Provide the (X, Y) coordinate of the cell's center where the given text is located.  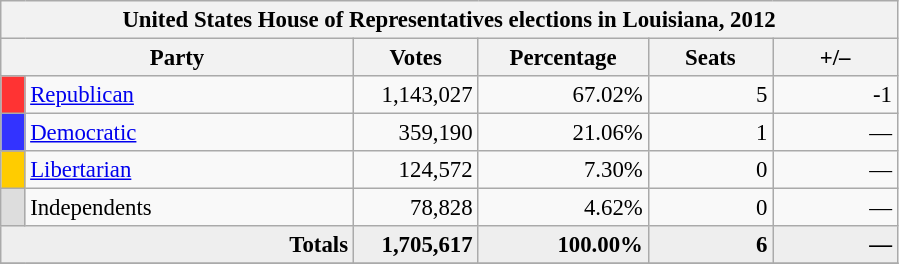
4.62% (563, 208)
Votes (416, 58)
+/– (836, 58)
7.30% (563, 170)
Republican (189, 95)
124,572 (416, 170)
Percentage (563, 58)
1,143,027 (416, 95)
5 (710, 95)
United States House of Representatives elections in Louisiana, 2012 (450, 20)
-1 (836, 95)
21.06% (563, 133)
359,190 (416, 133)
1 (710, 133)
Democratic (189, 133)
Totals (178, 245)
100.00% (563, 245)
78,828 (416, 208)
Seats (710, 58)
6 (710, 245)
Libertarian (189, 170)
67.02% (563, 95)
Independents (189, 208)
Party (178, 58)
1,705,617 (416, 245)
